Identify which cell holds the provided text, then report its (x, y) central coordinate. 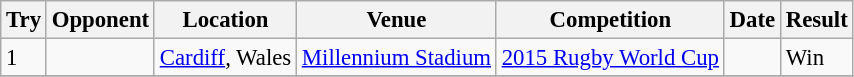
Win (816, 58)
2015 Rugby World Cup (610, 58)
Millennium Stadium (397, 58)
Competition (610, 20)
Result (816, 20)
1 (24, 58)
Venue (397, 20)
Opponent (100, 20)
Cardiff, Wales (225, 58)
Try (24, 20)
Date (752, 20)
Location (225, 20)
